Scan for the cell matching the given text and deliver its [X, Y] coordinate at center. 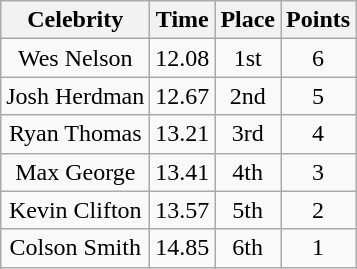
5th [248, 210]
3 [318, 172]
2 [318, 210]
13.41 [182, 172]
Max George [76, 172]
5 [318, 96]
Josh Herdman [76, 96]
Celebrity [76, 20]
12.08 [182, 58]
3rd [248, 134]
1 [318, 248]
Kevin Clifton [76, 210]
Points [318, 20]
4th [248, 172]
Wes Nelson [76, 58]
Place [248, 20]
14.85 [182, 248]
4 [318, 134]
Ryan Thomas [76, 134]
6 [318, 58]
13.57 [182, 210]
Colson Smith [76, 248]
12.67 [182, 96]
1st [248, 58]
2nd [248, 96]
Time [182, 20]
6th [248, 248]
13.21 [182, 134]
